Scan for the cell matching the given text and deliver its [x, y] coordinate at center. 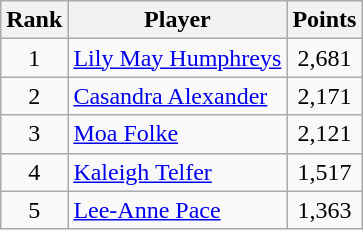
2,681 [324, 58]
Points [324, 20]
Lily May Humphreys [178, 58]
2,121 [324, 134]
5 [34, 210]
Lee-Anne Pace [178, 210]
2 [34, 96]
3 [34, 134]
Player [178, 20]
1 [34, 58]
Casandra Alexander [178, 96]
Rank [34, 20]
Moa Folke [178, 134]
4 [34, 172]
1,363 [324, 210]
2,171 [324, 96]
1,517 [324, 172]
Kaleigh Telfer [178, 172]
